Detect which cell encompasses the target text, then output its [x, y] center coordinate. 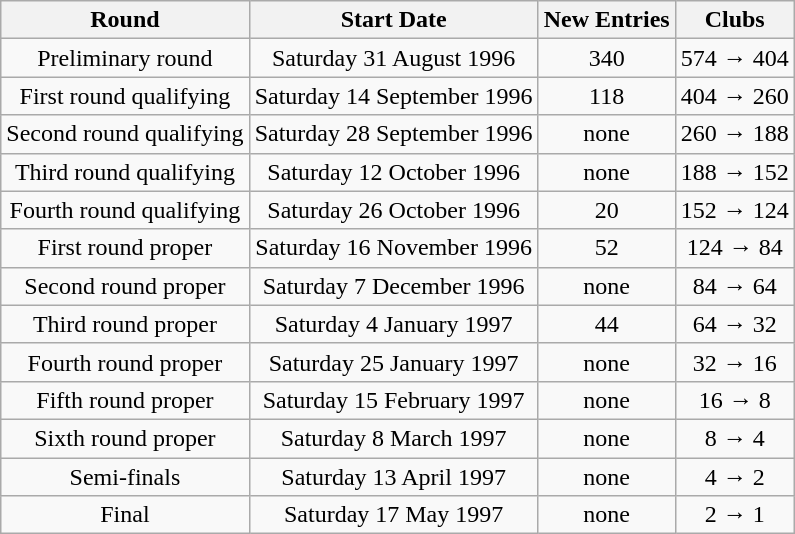
Saturday 4 January 1997 [394, 324]
Saturday 16 November 1996 [394, 248]
Third round proper [125, 324]
Clubs [734, 20]
Saturday 28 September 1996 [394, 134]
340 [606, 58]
Fourth round proper [125, 362]
Second round proper [125, 286]
152 → 124 [734, 210]
64 → 32 [734, 324]
Round [125, 20]
84 → 64 [734, 286]
Saturday 13 April 1997 [394, 477]
Fourth round qualifying [125, 210]
8 → 4 [734, 438]
Saturday 12 October 1996 [394, 172]
Sixth round proper [125, 438]
2 → 1 [734, 515]
52 [606, 248]
Saturday 14 September 1996 [394, 96]
260 → 188 [734, 134]
Second round qualifying [125, 134]
16 → 8 [734, 400]
32 → 16 [734, 362]
Saturday 26 October 1996 [394, 210]
44 [606, 324]
124 → 84 [734, 248]
Saturday 8 March 1997 [394, 438]
First round proper [125, 248]
Final [125, 515]
118 [606, 96]
188 → 152 [734, 172]
4 → 2 [734, 477]
Saturday 7 December 1996 [394, 286]
404 → 260 [734, 96]
Start Date [394, 20]
Third round qualifying [125, 172]
Fifth round proper [125, 400]
New Entries [606, 20]
574 → 404 [734, 58]
Semi-finals [125, 477]
Preliminary round [125, 58]
Saturday 25 January 1997 [394, 362]
First round qualifying [125, 96]
20 [606, 210]
Saturday 15 February 1997 [394, 400]
Saturday 17 May 1997 [394, 515]
Saturday 31 August 1996 [394, 58]
